Extract the (x, y) coordinate from the center of the cell holding the provided text.  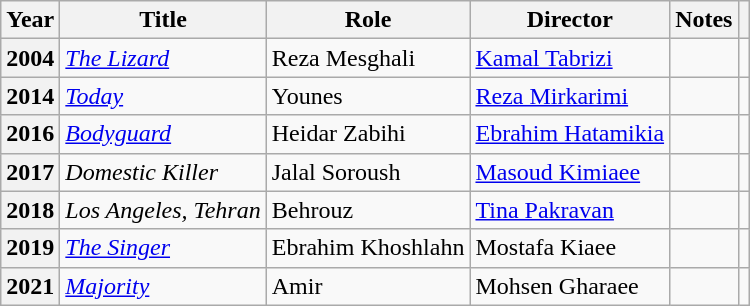
Majority (163, 286)
Reza Mirkarimi (570, 96)
Younes (368, 96)
The Lizard (163, 58)
Director (570, 20)
Jalal Soroush (368, 172)
Domestic Killer (163, 172)
Title (163, 20)
Tina Pakravan (570, 210)
Mohsen Gharaee (570, 286)
Mostafa Kiaee (570, 248)
2004 (30, 58)
Los Angeles, Tehran (163, 210)
2019 (30, 248)
2018 (30, 210)
Today (163, 96)
Role (368, 20)
Year (30, 20)
Notes (704, 20)
Ebrahim Khoshlahn (368, 248)
Amir (368, 286)
Kamal Tabrizi (570, 58)
Ebrahim Hatamikia (570, 134)
The Singer (163, 248)
Bodyguard (163, 134)
2017 (30, 172)
2016 (30, 134)
Reza Mesghali (368, 58)
2021 (30, 286)
2014 (30, 96)
Heidar Zabihi (368, 134)
Behrouz (368, 210)
Masoud Kimiaee (570, 172)
